Capture the cell that displays the provided text and extract its (X, Y) central coordinate. 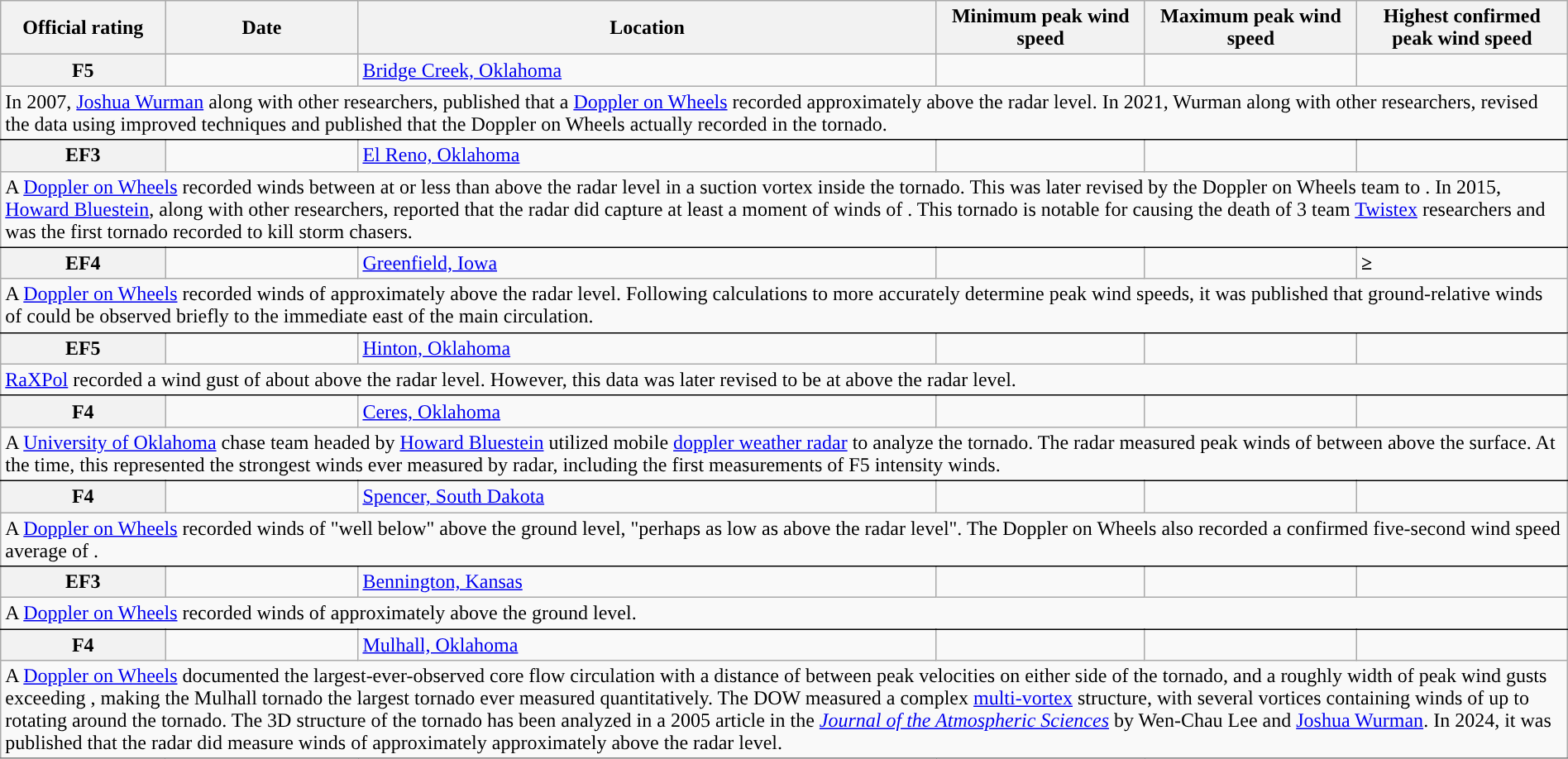
Official rating (83, 28)
RaXPol recorded a wind gust of about above the radar level. However, this data was later revised to be at above the radar level. (784, 379)
Highest confirmed peak wind speed (1462, 28)
Minimum peak wind speed (1040, 28)
El Reno, Oklahoma (647, 155)
Hinton, Oklahoma (647, 348)
Date (261, 28)
Spencer, South Dakota (647, 496)
≥ (1462, 263)
F5 (83, 70)
Bennington, Kansas (647, 582)
Mulhall, Oklahoma (647, 645)
EF4 (83, 263)
Ceres, Oklahoma (647, 411)
Bridge Creek, Oklahoma (647, 70)
EF5 (83, 348)
A Doppler on Wheels recorded winds of approximately above the ground level. (784, 613)
Maximum peak wind speed (1250, 28)
Location (647, 28)
Greenfield, Iowa (647, 263)
